Extract the (x, y) coordinate from the center of the cell holding the provided text.  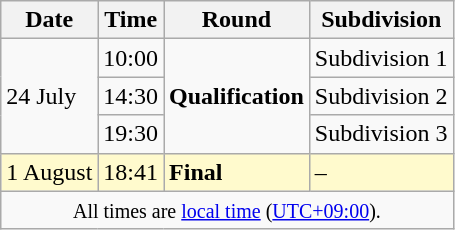
All times are local time (UTC+09:00). (227, 210)
Subdivision 3 (381, 134)
Qualification (237, 96)
14:30 (131, 96)
10:00 (131, 58)
Subdivision 2 (381, 96)
Time (131, 20)
Final (237, 172)
1 August (50, 172)
19:30 (131, 134)
Round (237, 20)
Subdivision 1 (381, 58)
Subdivision (381, 20)
Date (50, 20)
18:41 (131, 172)
– (381, 172)
24 July (50, 96)
